Identify which cell holds the provided text, then report its (X, Y) central coordinate. 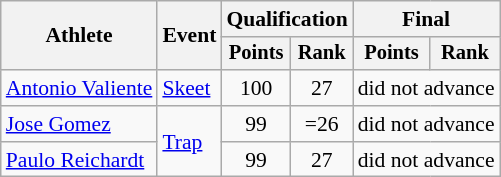
Trap (189, 142)
Qualification (286, 19)
99 (256, 124)
Event (189, 36)
Jose Gomez (80, 124)
Final (426, 19)
=26 (322, 124)
Athlete (80, 36)
27 (322, 88)
Skeet (189, 88)
Antonio Valiente (80, 88)
100 (256, 88)
